Identify which cell holds the provided text, then report its (X, Y) central coordinate. 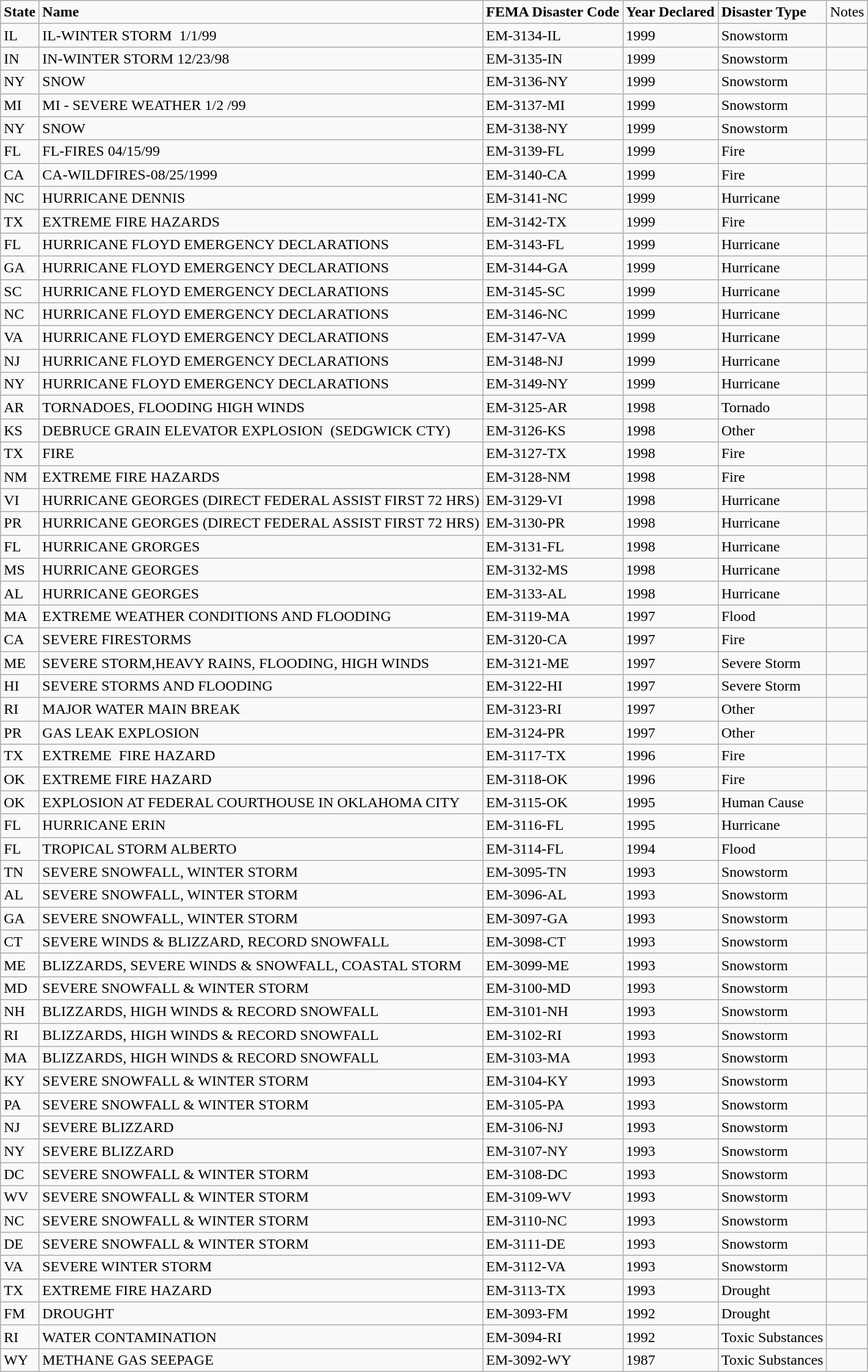
EM-3141-NC (553, 198)
1994 (670, 849)
MAJOR WATER MAIN BREAK (261, 710)
MS (20, 570)
EM-3118-OK (553, 779)
EM-3121-ME (553, 662)
EM-3115-OK (553, 802)
EM-3116-FL (553, 826)
Name (261, 12)
HI (20, 686)
WY (20, 1360)
EXTREME WEATHER CONDITIONS AND FLOODING (261, 616)
EM-3099-ME (553, 965)
TN (20, 872)
EM-3145-SC (553, 291)
Notes (847, 12)
EM-3094-RI (553, 1337)
FEMA Disaster Code (553, 12)
EM-3127-TX (553, 454)
METHANE GAS SEEPAGE (261, 1360)
EM-3117-TX (553, 756)
Disaster Type (772, 12)
EM-3106-NJ (553, 1128)
SEVERE STORMS AND FLOODING (261, 686)
KY (20, 1081)
SEVERE WINDS & BLIZZARD, RECORD SNOWFALL (261, 942)
KS (20, 430)
EM-3105-PA (553, 1105)
NM (20, 477)
EM-3134-IL (553, 35)
EM-3125-AR (553, 407)
EM-3111-DE (553, 1244)
TORNADOES, FLOODING HIGH WINDS (261, 407)
EM-3132-MS (553, 570)
MI (20, 105)
EM-3143-FL (553, 244)
EM-3139-FL (553, 151)
EM-3137-MI (553, 105)
EM-3142-TX (553, 221)
SEVERE FIRESTORMS (261, 639)
CT (20, 942)
EM-3093-FM (553, 1313)
EM-3098-CT (553, 942)
MD (20, 988)
FL-FIRES 04/15/99 (261, 151)
GAS LEAK EXPLOSION (261, 733)
EM-3104-KY (553, 1081)
BLIZZARDS, SEVERE WINDS & SNOWFALL, COASTAL STORM (261, 965)
EM-3128-NM (553, 477)
EM-3146-NC (553, 314)
EM-3129-VI (553, 500)
Year Declared (670, 12)
CA-WILDFIRES-08/25/1999 (261, 175)
EM-3120-CA (553, 639)
EM-3108-DC (553, 1174)
IN-WINTER STORM 12/23/98 (261, 59)
AR (20, 407)
EM-3107-NY (553, 1151)
EM-3110-NC (553, 1221)
EM-3122-HI (553, 686)
MI - SEVERE WEATHER 1/2 /99 (261, 105)
DC (20, 1174)
Tornado (772, 407)
EM-3149-NY (553, 384)
WATER CONTAMINATION (261, 1337)
EM-3131-FL (553, 546)
IN (20, 59)
EM-3147-VA (553, 338)
DROUGHT (261, 1313)
EM-3097-GA (553, 918)
EM-3114-FL (553, 849)
EM-3112-VA (553, 1267)
EM-3130-PR (553, 523)
NH (20, 1011)
TROPICAL STORM ALBERTO (261, 849)
EM-3148-NJ (553, 361)
EM-3119-MA (553, 616)
EM-3103-MA (553, 1058)
DE (20, 1244)
EM-3124-PR (553, 733)
PA (20, 1105)
EM-3102-RI (553, 1035)
EM-3135-IN (553, 59)
EM-3138-NY (553, 128)
EM-3140-CA (553, 175)
HURRICANE ERIN (261, 826)
EXPLOSION AT FEDERAL COURTHOUSE IN OKLAHOMA CITY (261, 802)
EM-3144-GA (553, 267)
State (20, 12)
EM-3113-TX (553, 1290)
SC (20, 291)
FIRE (261, 454)
1987 (670, 1360)
EM-3095-TN (553, 872)
EM-3101-NH (553, 1011)
FM (20, 1313)
EM-3126-KS (553, 430)
Human Cause (772, 802)
EM-3096-AL (553, 895)
EM-3100-MD (553, 988)
HURRICANE GRORGES (261, 546)
EM-3136-NY (553, 82)
SEVERE STORM,HEAVY RAINS, FLOODING, HIGH WINDS (261, 662)
SEVERE WINTER STORM (261, 1267)
IL (20, 35)
WV (20, 1197)
IL-WINTER STORM 1/1/99 (261, 35)
EM-3123-RI (553, 710)
VI (20, 500)
DEBRUCE GRAIN ELEVATOR EXPLOSION (SEDGWICK CTY) (261, 430)
EM-3109-WV (553, 1197)
EM-3092-WY (553, 1360)
EM-3133-AL (553, 593)
HURRICANE DENNIS (261, 198)
